Determine the (x, y) coordinate at the center of the cell enclosing the given text.  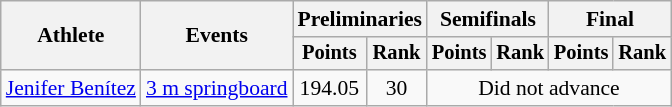
Preliminaries (360, 19)
Did not advance (549, 88)
Events (217, 36)
194.05 (330, 88)
3 m springboard (217, 88)
Final (610, 19)
Athlete (71, 36)
Jenifer Benítez (71, 88)
30 (396, 88)
Semifinals (488, 19)
